From the cell containing the given text, extract its center point as (x, y) coordinate. 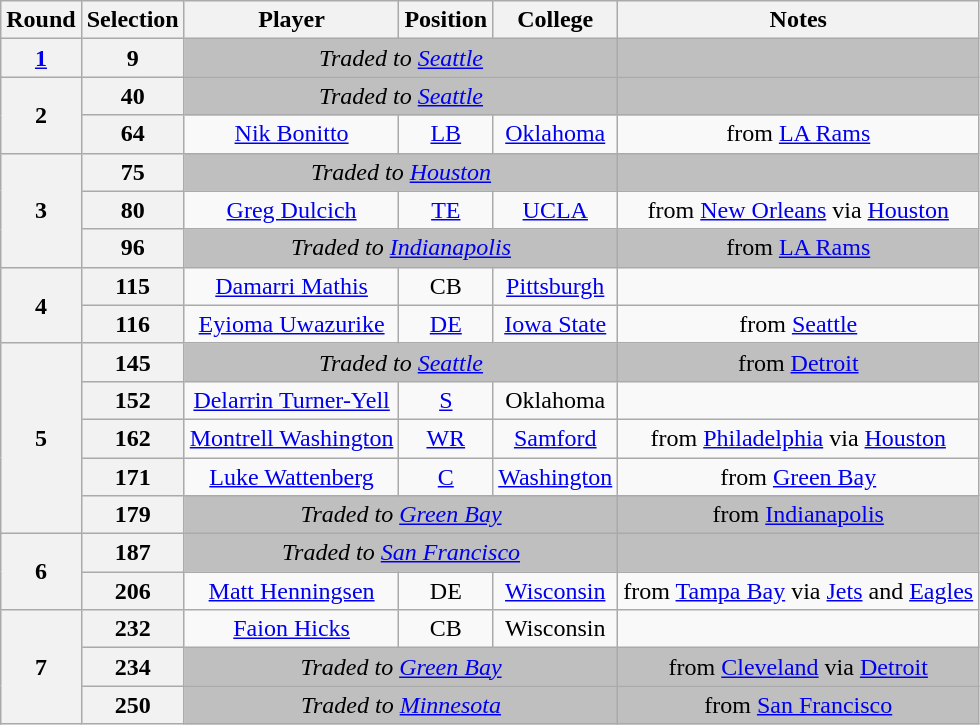
from Seattle (798, 324)
145 (132, 362)
6 (41, 572)
234 (132, 667)
187 (132, 553)
80 (132, 210)
Washington (556, 477)
TE (446, 210)
40 (132, 96)
Damarri Mathis (292, 286)
from New Orleans via Houston (798, 210)
171 (132, 477)
Faion Hicks (292, 629)
Position (446, 20)
Selection (132, 20)
Pittsburgh (556, 286)
Samford (556, 438)
250 (132, 705)
64 (132, 134)
from Indianapolis (798, 515)
WR (446, 438)
from Tampa Bay via Jets and Eagles (798, 591)
4 (41, 305)
2 (41, 115)
179 (132, 515)
Delarrin Turner-Yell (292, 400)
116 (132, 324)
152 (132, 400)
from Philadelphia via Houston (798, 438)
Round (41, 20)
from Detroit (798, 362)
LB (446, 134)
9 (132, 58)
Greg Dulcich (292, 210)
Player (292, 20)
3 (41, 210)
UCLA (556, 210)
S (446, 400)
from San Francisco (798, 705)
C (446, 477)
5 (41, 438)
Traded to San Francisco (401, 553)
Notes (798, 20)
75 (132, 172)
7 (41, 667)
Matt Henningsen (292, 591)
Traded to Indianapolis (401, 248)
Luke Wattenberg (292, 477)
from Cleveland via Detroit (798, 667)
Traded to Houston (401, 172)
Montrell Washington (292, 438)
Iowa State (556, 324)
232 (132, 629)
College (556, 20)
Nik Bonitto (292, 134)
115 (132, 286)
from Green Bay (798, 477)
1 (41, 58)
Traded to Minnesota (401, 705)
96 (132, 248)
Eyioma Uwazurike (292, 324)
206 (132, 591)
162 (132, 438)
